Identify which cell holds the provided text, then report its (X, Y) central coordinate. 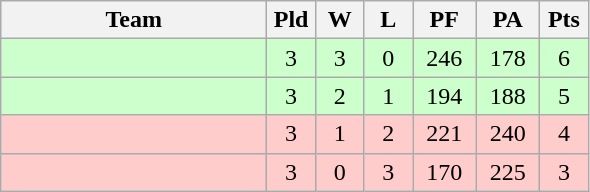
4 (564, 134)
W (340, 20)
Pld (292, 20)
225 (508, 172)
221 (444, 134)
PA (508, 20)
170 (444, 172)
194 (444, 96)
Team (134, 20)
178 (508, 58)
6 (564, 58)
L (388, 20)
188 (508, 96)
240 (508, 134)
246 (444, 58)
5 (564, 96)
Pts (564, 20)
PF (444, 20)
